Locate the cell with the specified text and output its (x, y) center coordinate. 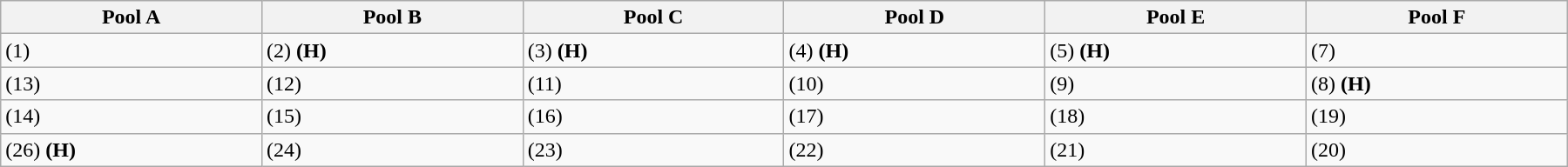
(9) (1176, 83)
(7) (1436, 50)
(11) (653, 83)
(21) (1176, 150)
(12) (392, 83)
(1) (132, 50)
(26) (H) (132, 150)
(8) (H) (1436, 83)
(5) (H) (1176, 50)
Pool B (392, 17)
Pool E (1176, 17)
(2) (H) (392, 50)
Pool C (653, 17)
(24) (392, 150)
(17) (915, 117)
(13) (132, 83)
(20) (1436, 150)
(18) (1176, 117)
(16) (653, 117)
(23) (653, 150)
(15) (392, 117)
(19) (1436, 117)
Pool A (132, 17)
(14) (132, 117)
(4) (H) (915, 50)
(10) (915, 83)
(3) (H) (653, 50)
Pool D (915, 17)
(22) (915, 150)
Pool F (1436, 17)
